Output the [x, y] coordinate of the center of the cell containing the given text.  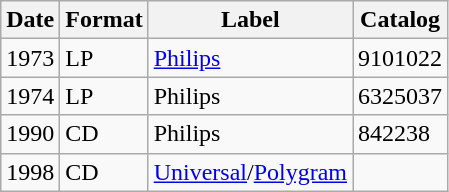
Date [30, 20]
6325037 [400, 96]
1973 [30, 58]
Format [104, 20]
1974 [30, 96]
Label [250, 20]
Universal/Polygram [250, 172]
9101022 [400, 58]
1990 [30, 134]
Catalog [400, 20]
1998 [30, 172]
842238 [400, 134]
